Determine the [X, Y] coordinate at the center of the cell enclosing the given text.  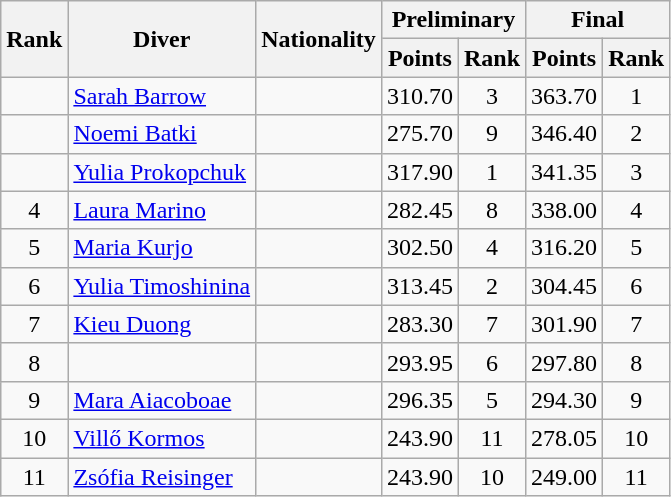
310.70 [420, 96]
297.80 [564, 362]
Noemi Batki [162, 134]
Yulia Timoshinina [162, 286]
302.50 [420, 248]
Sarah Barrow [162, 96]
293.95 [420, 362]
304.45 [564, 286]
Laura Marino [162, 210]
294.30 [564, 400]
Diver [162, 39]
Villő Kormos [162, 438]
282.45 [420, 210]
316.20 [564, 248]
296.35 [420, 400]
249.00 [564, 477]
Mara Aiacoboae [162, 400]
313.45 [420, 286]
Nationality [319, 39]
278.05 [564, 438]
341.35 [564, 172]
Yulia Prokopchuk [162, 172]
317.90 [420, 172]
Maria Kurjo [162, 248]
275.70 [420, 134]
346.40 [564, 134]
Kieu Duong [162, 324]
363.70 [564, 96]
338.00 [564, 210]
Preliminary [453, 20]
283.30 [420, 324]
Zsófia Reisinger [162, 477]
301.90 [564, 324]
Final [598, 20]
